From the cell containing the given text, extract its center point as [X, Y] coordinate. 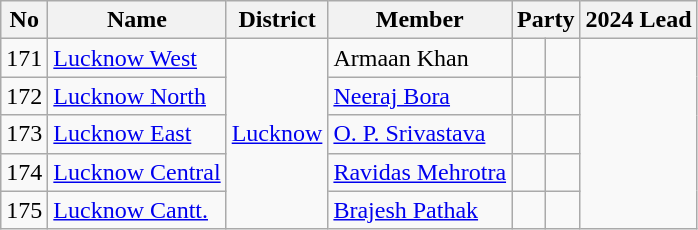
Party [546, 20]
No [24, 20]
Ravidas Mehrotra [420, 172]
Lucknow [277, 134]
Armaan Khan [420, 58]
174 [24, 172]
Lucknow Central [137, 172]
Lucknow North [137, 96]
Neeraj Bora [420, 96]
172 [24, 96]
O. P. Srivastava [420, 134]
District [277, 20]
Lucknow Cantt. [137, 210]
175 [24, 210]
Member [420, 20]
Lucknow West [137, 58]
Brajesh Pathak [420, 210]
173 [24, 134]
171 [24, 58]
2024 Lead [638, 20]
Name [137, 20]
Lucknow East [137, 134]
